Pinpoint the cell where the given text exists, returning its (X, Y) midpoint coordinate. 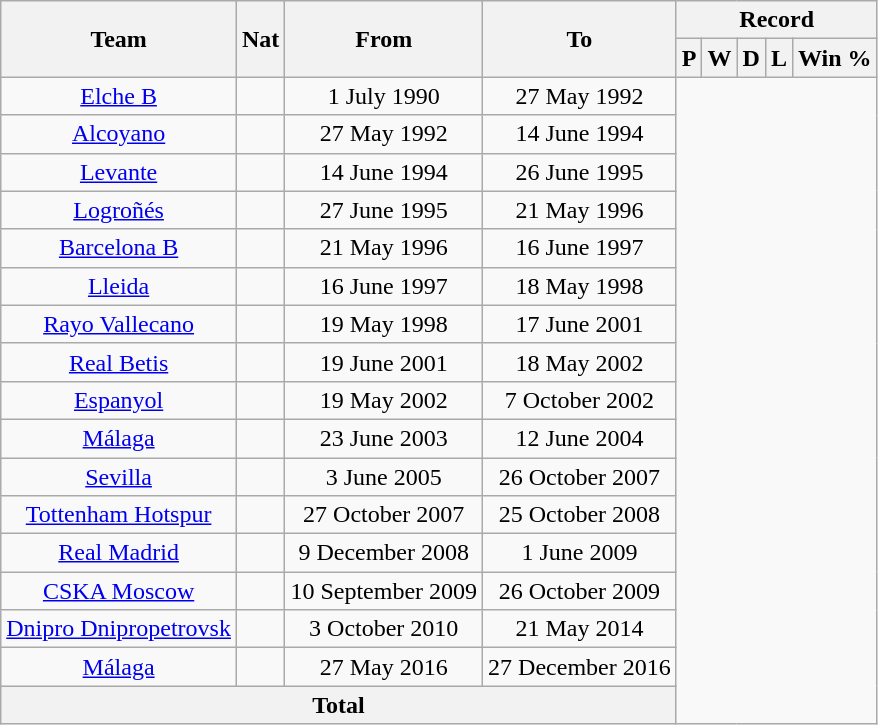
1 July 1990 (384, 96)
Real Madrid (119, 553)
Logroñés (119, 210)
27 December 2016 (580, 667)
Win % (834, 58)
18 May 1998 (580, 286)
18 May 2002 (580, 362)
3 October 2010 (384, 629)
Sevilla (119, 477)
27 October 2007 (384, 515)
1 June 2009 (580, 553)
CSKA Moscow (119, 591)
Record (776, 20)
Total (338, 705)
Espanyol (119, 400)
27 May 2016 (384, 667)
P (689, 58)
19 May 2002 (384, 400)
D (751, 58)
Barcelona B (119, 248)
Elche B (119, 96)
L (778, 58)
Real Betis (119, 362)
W (720, 58)
Levante (119, 172)
Alcoyano (119, 134)
To (580, 39)
27 June 1995 (384, 210)
26 October 2007 (580, 477)
3 June 2005 (384, 477)
Rayo Vallecano (119, 324)
7 October 2002 (580, 400)
Dnipro Dnipropetrovsk (119, 629)
Nat (260, 39)
Lleida (119, 286)
12 June 2004 (580, 438)
19 May 1998 (384, 324)
26 June 1995 (580, 172)
26 October 2009 (580, 591)
10 September 2009 (384, 591)
17 June 2001 (580, 324)
25 October 2008 (580, 515)
9 December 2008 (384, 553)
Team (119, 39)
From (384, 39)
Tottenham Hotspur (119, 515)
19 June 2001 (384, 362)
21 May 2014 (580, 629)
23 June 2003 (384, 438)
